Search for the cell housing the specified text and yield its [x, y] center coordinate. 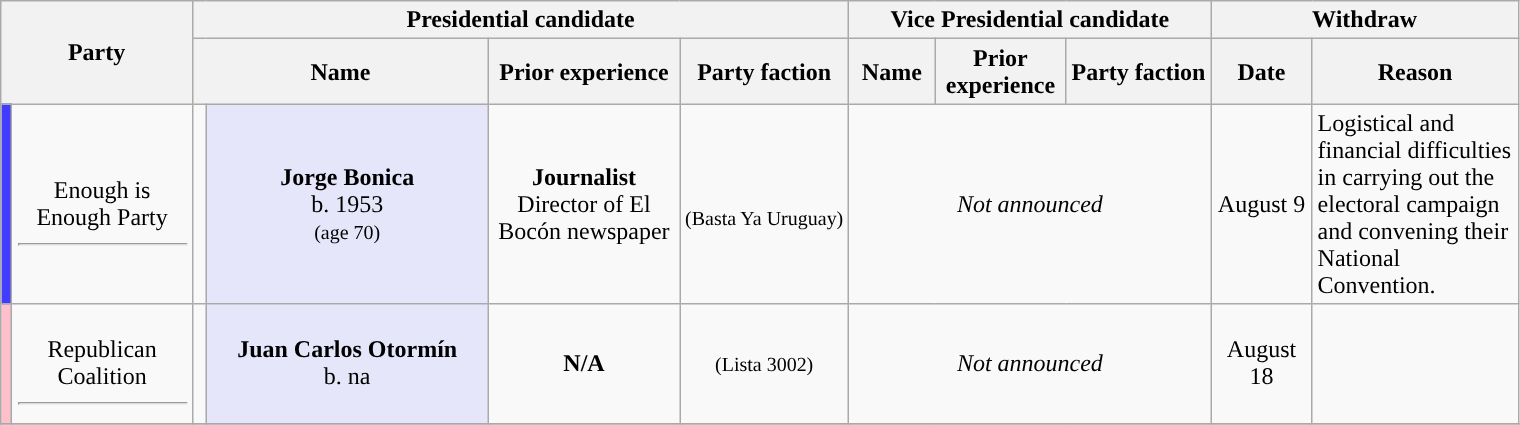
Presidential candidate [520, 20]
(Lista 3002) [764, 364]
Enough is Enough Party [102, 204]
August 18 [1262, 364]
(Basta Ya Uruguay) [764, 204]
N/A [584, 364]
Party [97, 52]
Vice Presidential candidate [1030, 20]
August 9 [1262, 204]
JournalistDirector of El Bocón newspaper [584, 204]
Withdraw [1364, 20]
Logistical and financial difficulties in carrying out the electoral campaign and convening their National Convention. [1415, 204]
Jorge Bonicab. 1953(age 70) [348, 204]
Republican Coalition [102, 364]
Date [1262, 72]
Reason [1415, 72]
Juan Carlos Otormínb. na [348, 364]
